Determine the [x, y] coordinate at the center of the cell enclosing the given text.  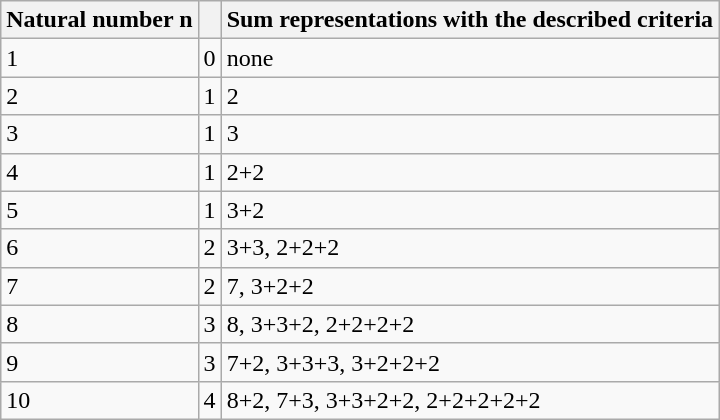
8 [100, 324]
5 [100, 210]
8, 3+3+2, 2+2+2+2 [470, 324]
none [470, 58]
10 [100, 400]
Natural number n [100, 20]
3+2 [470, 210]
7, 3+2+2 [470, 286]
7+2, 3+3+3, 3+2+2+2 [470, 362]
6 [100, 248]
Sum representations with the described criteria [470, 20]
8+2, 7+3, 3+3+2+2, 2+2+2+2+2 [470, 400]
9 [100, 362]
0 [210, 58]
3+3, 2+2+2 [470, 248]
7 [100, 286]
2+2 [470, 172]
